For the text-containing cell, return its midpoint in (x, y) coordinate format. 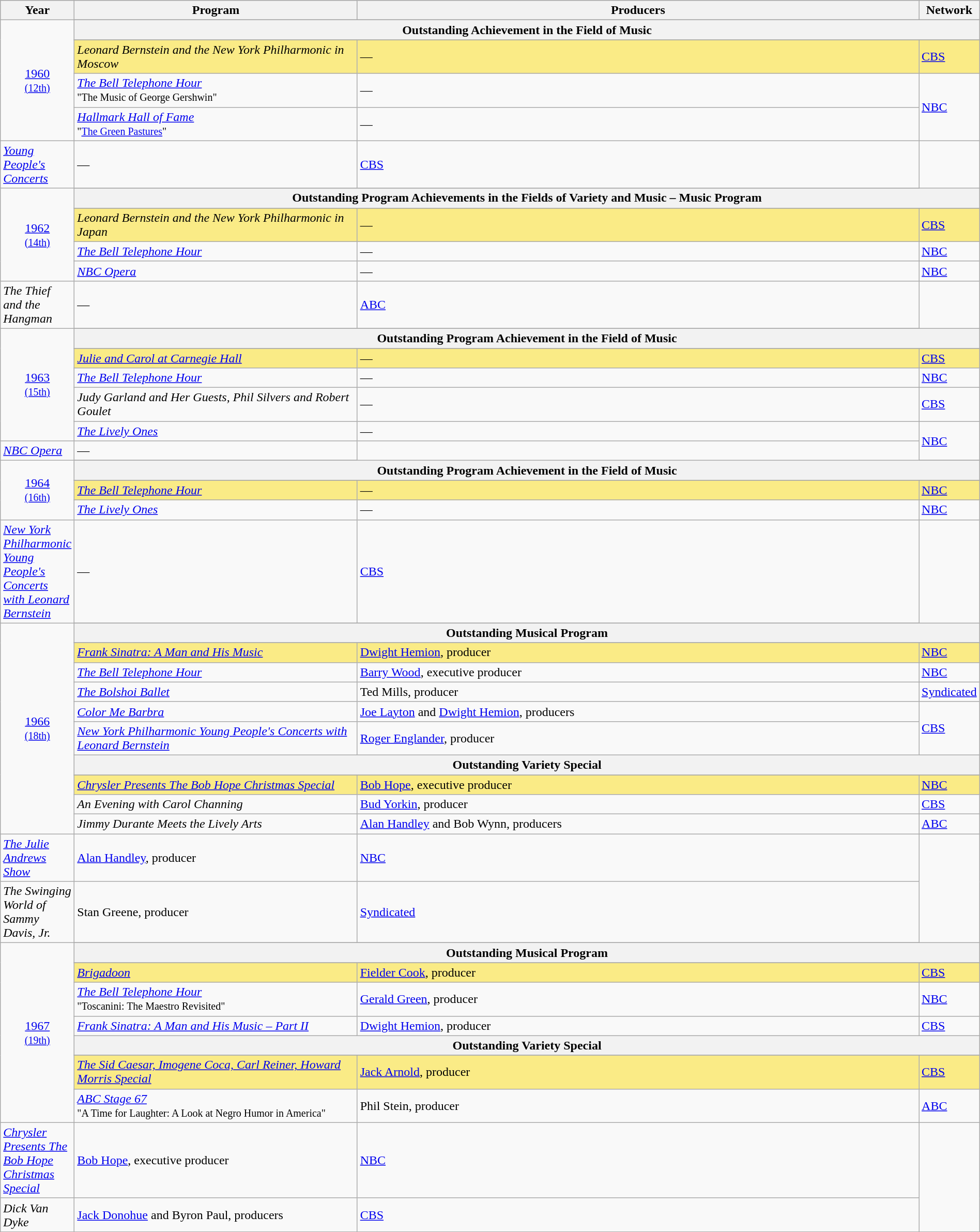
1967(19th) (37, 1033)
Dick Van Dyke (37, 1215)
Brigadoon (216, 972)
An Evening with Carol Channing (216, 804)
Alan Handley and Bob Wynn, producers (638, 824)
1960(12th) (37, 81)
The Bolshoi Ballet (216, 692)
Leonard Bernstein and the New York Philharmonic in Moscow (216, 57)
Roger Englander, producer (638, 738)
Year (37, 10)
Color Me Barbra (216, 711)
ABC Stage 67"A Time for Laughter: A Look at Negro Humor in America" (216, 1105)
Jimmy Durante Meets the Lively Arts (216, 824)
1964(16th) (37, 490)
Alan Handley, producer (216, 858)
Producers (638, 10)
Stan Greene, producer (216, 912)
Barry Wood, executive producer (638, 672)
Young People's Concerts (37, 164)
Gerald Green, producer (638, 999)
Ted Mills, producer (638, 692)
The Bell Telephone Hour"Toscanini: The Maestro Revisited" (216, 999)
The Julie Andrews Show (37, 858)
Outstanding Program Achievements in the Fields of Variety and Music – Music Program (527, 198)
The Sid Caesar, Imogene Coca, Carl Reiner, Howard Morris Special (216, 1072)
Program (216, 10)
The Bell Telephone Hour"The Music of George Gershwin" (216, 90)
Joe Layton and Dwight Hemion, producers (638, 711)
Jack Arnold, producer (638, 1072)
Fielder Cook, producer (638, 972)
Bud Yorkin, producer (638, 804)
1962(14th) (37, 235)
Outstanding Achievement in the Field of Music (527, 30)
Judy Garland and Her Guests, Phil Silvers and Robert Goulet (216, 404)
Frank Sinatra: A Man and His Music (216, 652)
Leonard Bernstein and the New York Philharmonic in Japan (216, 224)
1963(15th) (37, 385)
Frank Sinatra: A Man and His Music – Part II (216, 1026)
Network (950, 10)
Julie and Carol at Carnegie Hall (216, 358)
Jack Donohue and Byron Paul, producers (216, 1215)
The Swinging World of Sammy Davis, Jr. (37, 912)
1966(18th) (37, 728)
The Thief and the Hangman (37, 305)
Hallmark Hall of Fame"The Green Pastures" (216, 124)
Phil Stein, producer (638, 1105)
